Find where the given text appears and provide that cell's center as [x, y] coordinate. 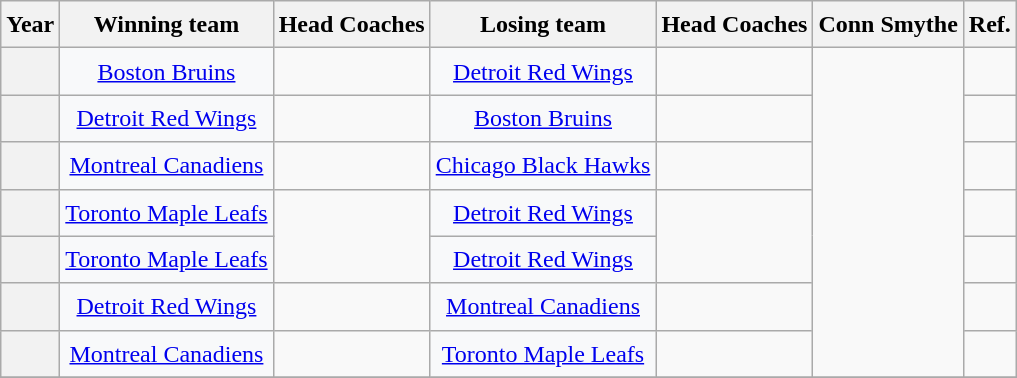
Losing team [543, 24]
Ref. [990, 24]
Winning team [166, 24]
Year [30, 24]
Conn Smythe [888, 24]
Chicago Black Hawks [543, 166]
